Locate the cell with the specified text and output its (x, y) center coordinate. 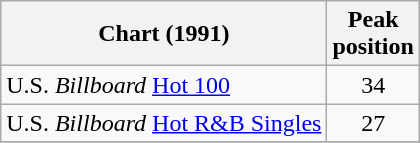
U.S. Billboard Hot R&B Singles (164, 123)
Peakposition (373, 34)
Chart (1991) (164, 34)
U.S. Billboard Hot 100 (164, 85)
34 (373, 85)
27 (373, 123)
